Find where the given text appears and provide that cell's center as (x, y) coordinate. 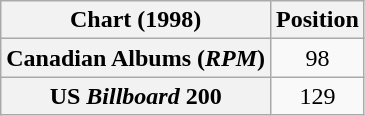
Canadian Albums (RPM) (136, 58)
Position (318, 20)
US Billboard 200 (136, 96)
98 (318, 58)
Chart (1998) (136, 20)
129 (318, 96)
